Search for the cell housing the specified text and yield its [X, Y] center coordinate. 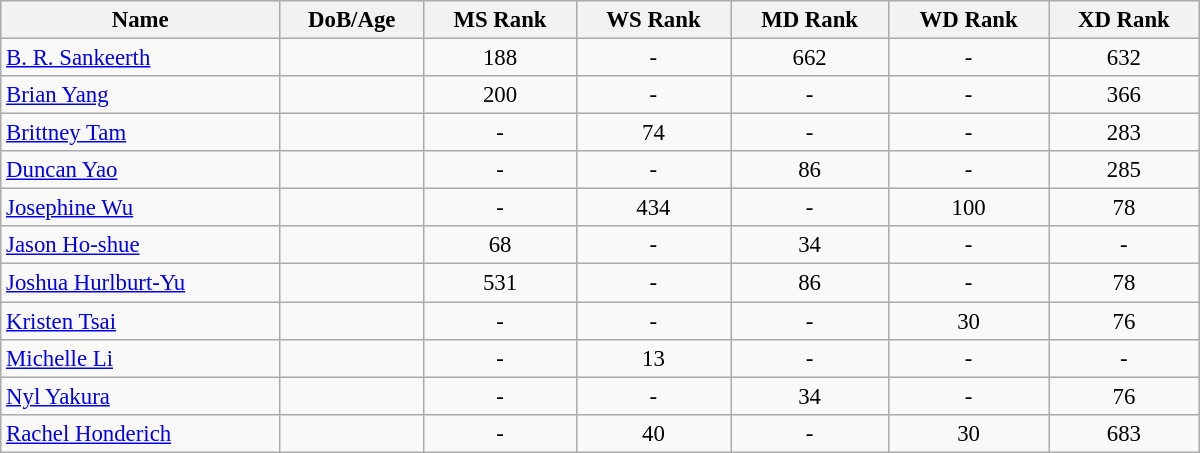
662 [810, 58]
200 [500, 95]
40 [653, 433]
285 [1124, 170]
Nyl Yakura [140, 396]
366 [1124, 95]
434 [653, 208]
632 [1124, 58]
Jason Ho-shue [140, 245]
531 [500, 283]
13 [653, 358]
WD Rank [969, 20]
283 [1124, 133]
Brittney Tam [140, 133]
Rachel Honderich [140, 433]
Brian Yang [140, 95]
Name [140, 20]
B. R. Sankeerth [140, 58]
68 [500, 245]
74 [653, 133]
Kristen Tsai [140, 321]
Joshua Hurlburt-Yu [140, 283]
188 [500, 58]
MS Rank [500, 20]
XD Rank [1124, 20]
MD Rank [810, 20]
683 [1124, 433]
Josephine Wu [140, 208]
DoB/Age [352, 20]
Michelle Li [140, 358]
WS Rank [653, 20]
Duncan Yao [140, 170]
100 [969, 208]
